Search for the cell housing the specified text and yield its [x, y] center coordinate. 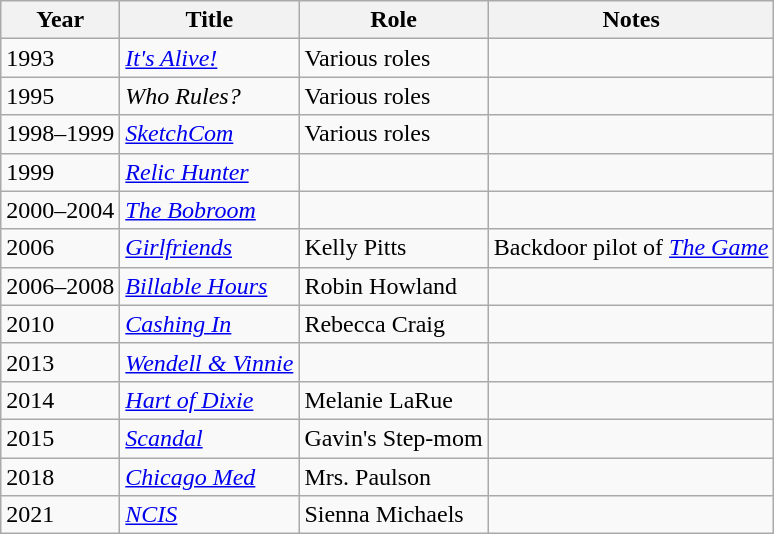
2014 [60, 400]
2021 [60, 515]
Chicago Med [210, 477]
Wendell & Vinnie [210, 362]
Melanie LaRue [394, 400]
It's Alive! [210, 58]
Sienna Michaels [394, 515]
Backdoor pilot of The Game [631, 248]
1998–1999 [60, 134]
Billable Hours [210, 286]
1993 [60, 58]
Title [210, 20]
Robin Howland [394, 286]
2015 [60, 438]
Role [394, 20]
Year [60, 20]
NCIS [210, 515]
Mrs. Paulson [394, 477]
Rebecca Craig [394, 324]
2010 [60, 324]
Hart of Dixie [210, 400]
2006 [60, 248]
2013 [60, 362]
Girlfriends [210, 248]
2006–2008 [60, 286]
2018 [60, 477]
Notes [631, 20]
2000–2004 [60, 210]
Kelly Pitts [394, 248]
1995 [60, 96]
Relic Hunter [210, 172]
Gavin's Step-mom [394, 438]
The Bobroom [210, 210]
Cashing In [210, 324]
Who Rules? [210, 96]
Scandal [210, 438]
1999 [60, 172]
SketchCom [210, 134]
